Locate the cell with the specified text and output its [X, Y] center coordinate. 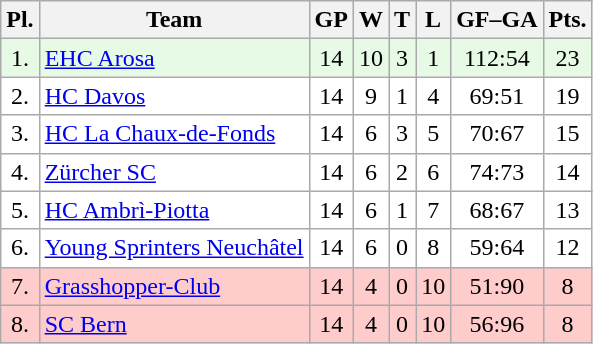
HC La Chaux-de-Fonds [174, 134]
Pl. [20, 20]
112:54 [497, 58]
Zürcher SC [174, 172]
19 [568, 96]
68:67 [497, 210]
4. [20, 172]
GP [331, 20]
SC Bern [174, 324]
5. [20, 210]
8. [20, 324]
6. [20, 248]
51:90 [497, 286]
70:67 [497, 134]
9 [370, 96]
2 [402, 172]
13 [568, 210]
3. [20, 134]
15 [568, 134]
56:96 [497, 324]
7. [20, 286]
74:73 [497, 172]
2. [20, 96]
69:51 [497, 96]
59:64 [497, 248]
Young Sprinters Neuchâtel [174, 248]
1. [20, 58]
7 [434, 210]
5 [434, 134]
Grasshopper-Club [174, 286]
23 [568, 58]
Team [174, 20]
T [402, 20]
12 [568, 248]
EHC Arosa [174, 58]
W [370, 20]
GF–GA [497, 20]
L [434, 20]
HC Davos [174, 96]
Pts. [568, 20]
HC Ambrì-Piotta [174, 210]
